Locate the cell with the specified text and output its [X, Y] center coordinate. 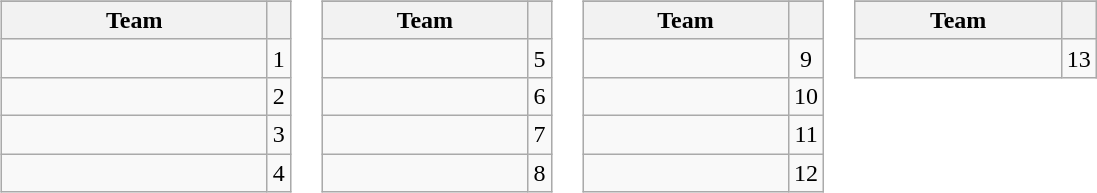
3 [278, 134]
6 [540, 96]
10 [806, 96]
1 [278, 58]
12 [806, 173]
2 [278, 96]
11 [806, 134]
7 [540, 134]
4 [278, 173]
13 [1078, 58]
9 [806, 58]
8 [540, 173]
5 [540, 58]
